For the text-containing cell, return its midpoint in (x, y) coordinate format. 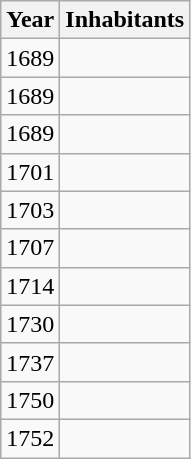
1752 (30, 438)
1714 (30, 286)
1707 (30, 248)
1701 (30, 172)
1737 (30, 362)
1730 (30, 324)
Year (30, 20)
1750 (30, 400)
Inhabitants (125, 20)
1703 (30, 210)
